Search for the cell housing the specified text and yield its [X, Y] center coordinate. 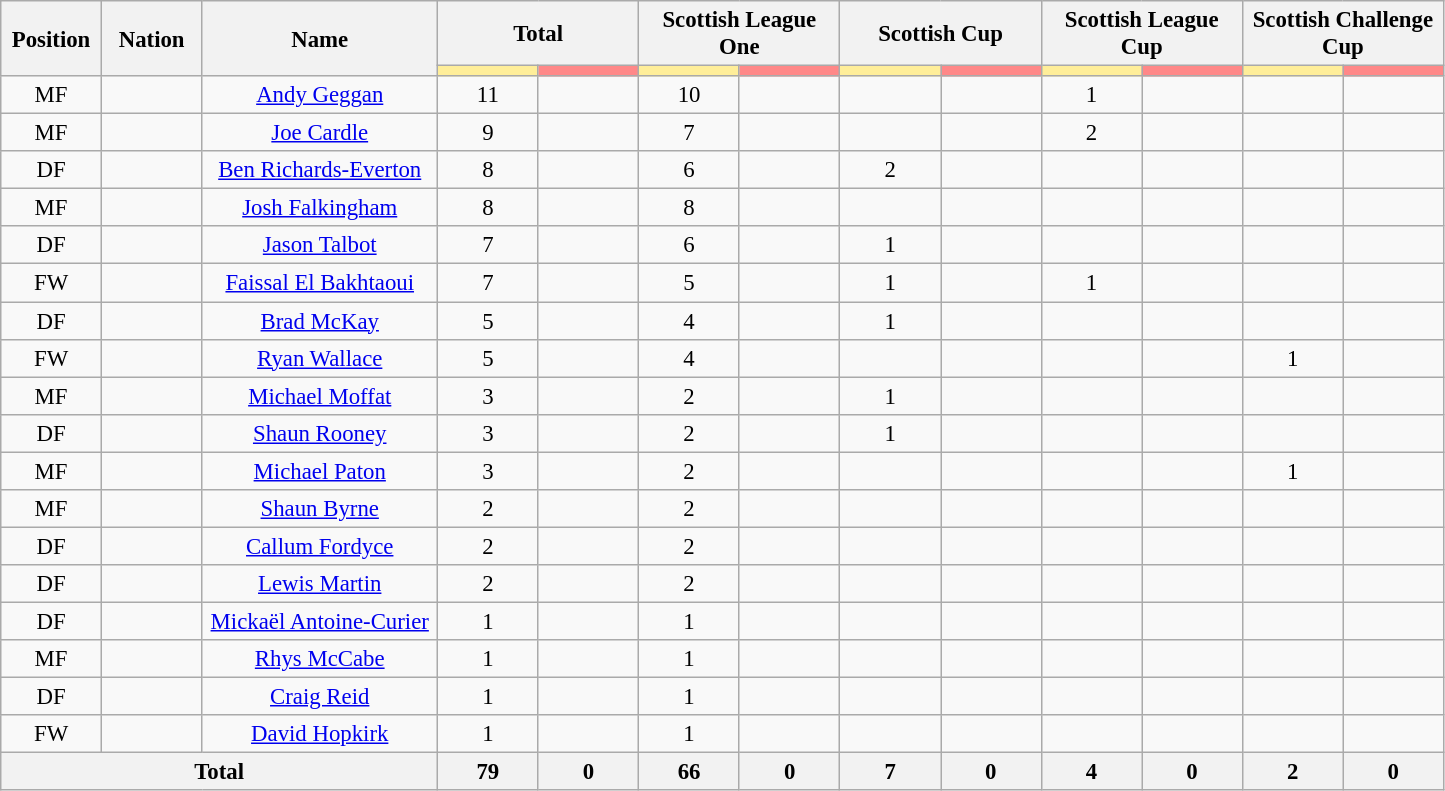
David Hopkirk [320, 734]
Michael Moffat [320, 396]
Andy Geggan [320, 95]
Josh Falkingham [320, 208]
Jason Talbot [320, 245]
Rhys McCabe [320, 659]
9 [488, 133]
Craig Reid [320, 697]
Faissal El Bakhtaoui [320, 283]
Brad McKay [320, 321]
Michael Paton [320, 471]
Nation [152, 38]
Shaun Byrne [320, 509]
Callum Fordyce [320, 546]
11 [488, 95]
Ben Richards-Everton [320, 170]
Ryan Wallace [320, 358]
Scottish Cup [940, 34]
Scottish League Cup [1142, 34]
Scottish League One [740, 34]
Scottish Challenge Cup [1342, 34]
Shaun Rooney [320, 433]
10 [690, 95]
Lewis Martin [320, 584]
79 [488, 772]
Joe Cardle [320, 133]
Mickaël Antoine-Curier [320, 621]
Position [52, 38]
Name [320, 38]
66 [690, 772]
